Extract the (x, y) coordinate from the center of the cell holding the provided text.  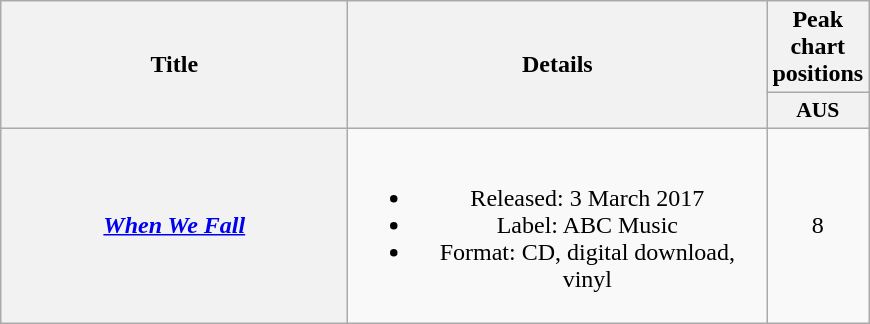
Released: 3 March 2017Label: ABC MusicFormat: CD, digital download, vinyl (558, 225)
When We Fall (174, 225)
AUS (818, 111)
Title (174, 65)
Peak chart positions (818, 47)
8 (818, 225)
Details (558, 65)
